Provide the [x, y] coordinate of the cell's center where the given text is located.  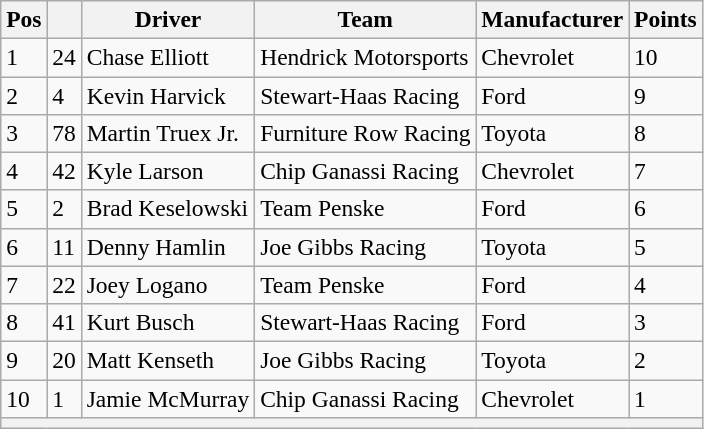
Team [366, 19]
Jamie McMurray [168, 398]
Joey Logano [168, 285]
Brad Keselowski [168, 209]
Martin Truex Jr. [168, 133]
Pos [24, 19]
Chase Elliott [168, 57]
Kevin Harvick [168, 95]
78 [64, 133]
Manufacturer [552, 19]
20 [64, 360]
Kyle Larson [168, 171]
Hendrick Motorsports [366, 57]
Matt Kenseth [168, 360]
24 [64, 57]
11 [64, 247]
42 [64, 171]
Kurt Busch [168, 322]
22 [64, 285]
41 [64, 322]
Driver [168, 19]
Denny Hamlin [168, 247]
Points [666, 19]
Furniture Row Racing [366, 133]
